Return the (X, Y) coordinate for the center point of the cell that contains the specified text.  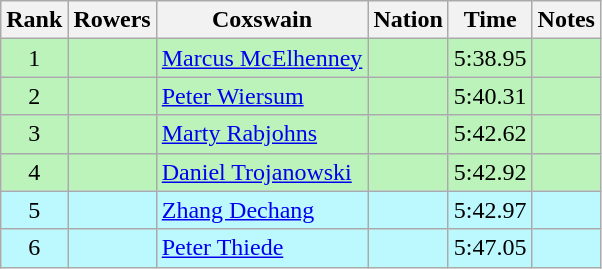
5:42.92 (490, 172)
5 (34, 210)
Marty Rabjohns (262, 134)
5:42.62 (490, 134)
5:42.97 (490, 210)
Time (490, 20)
Marcus McElhenney (262, 58)
Rowers (112, 20)
Zhang Dechang (262, 210)
Notes (566, 20)
Rank (34, 20)
4 (34, 172)
2 (34, 96)
5:38.95 (490, 58)
6 (34, 248)
Daniel Trojanowski (262, 172)
3 (34, 134)
Coxswain (262, 20)
Peter Wiersum (262, 96)
5:40.31 (490, 96)
Peter Thiede (262, 248)
Nation (408, 20)
1 (34, 58)
5:47.05 (490, 248)
